Capture the cell that displays the provided text and extract its (X, Y) central coordinate. 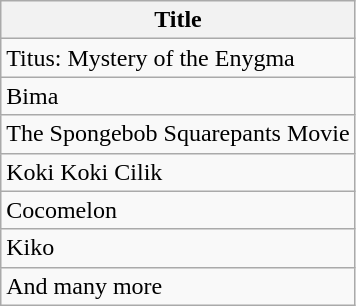
Title (178, 20)
Koki Koki Cilik (178, 172)
The Spongebob Squarepants Movie (178, 134)
Kiko (178, 248)
Titus: Mystery of the Enygma (178, 58)
Cocomelon (178, 210)
Bima (178, 96)
And many more (178, 286)
